Extract the [x, y] coordinate from the center of the cell holding the provided text.  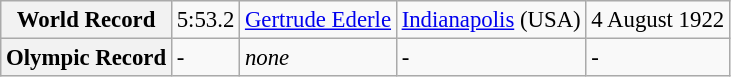
Indianapolis (USA) [491, 20]
World Record [86, 20]
Olympic Record [86, 58]
Gertrude Ederle [318, 20]
none [318, 58]
5:53.2 [205, 20]
4 August 1922 [658, 20]
